From the cell containing the given text, extract its center point as [x, y] coordinate. 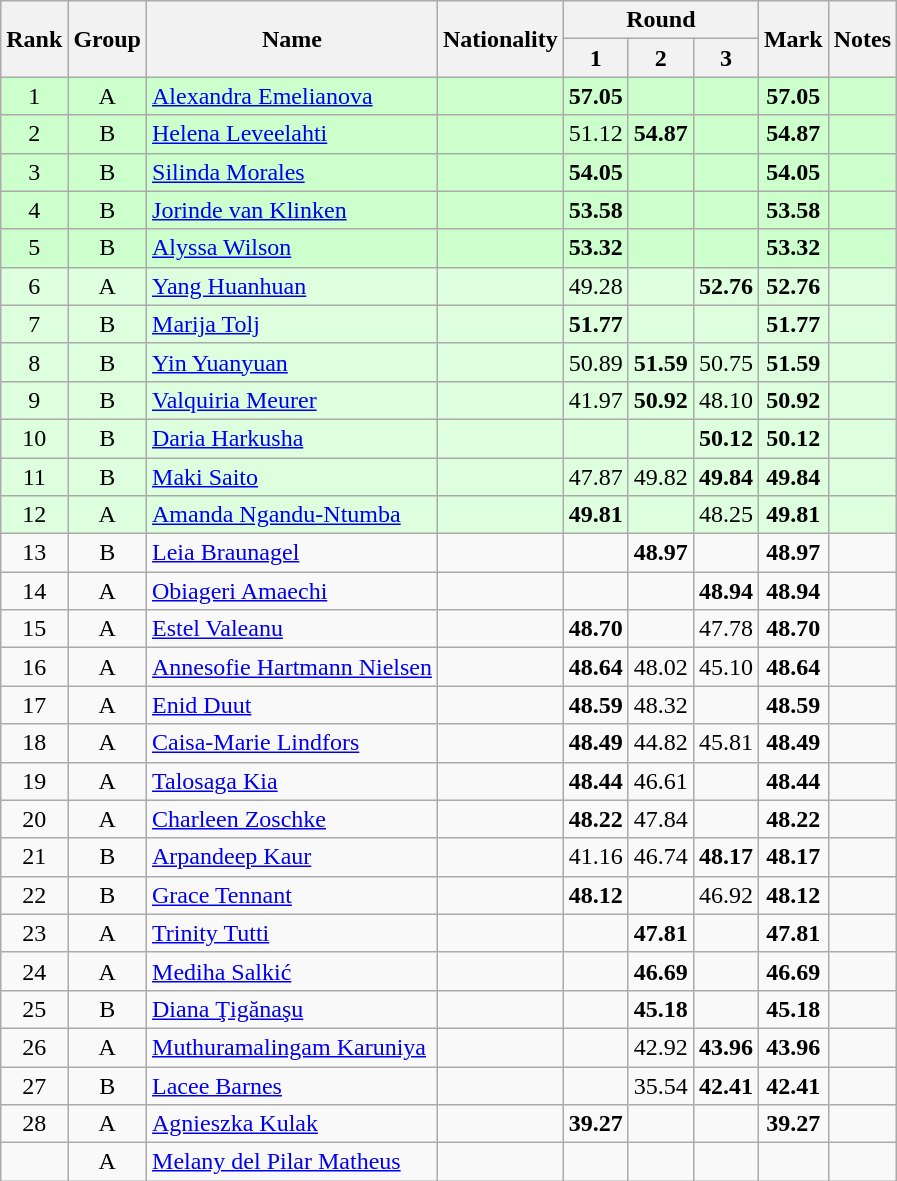
Alyssa Wilson [292, 248]
Estel Valeanu [292, 629]
48.02 [660, 667]
26 [34, 1047]
47.84 [660, 819]
Grace Tennant [292, 895]
Nationality [500, 39]
13 [34, 553]
16 [34, 667]
Trinity Tutti [292, 933]
20 [34, 819]
15 [34, 629]
Amanda Ngandu-Ntumba [292, 515]
11 [34, 477]
Leia Braunagel [292, 553]
Charleen Zoschke [292, 819]
Diana Ţigănaşu [292, 1009]
17 [34, 705]
48.25 [726, 515]
Group [108, 39]
41.97 [596, 400]
Lacee Barnes [292, 1085]
Talosaga Kia [292, 781]
46.74 [660, 857]
Notes [862, 39]
47.78 [726, 629]
50.89 [596, 362]
5 [34, 248]
Marija Tolj [292, 324]
Yin Yuanyuan [292, 362]
Yang Huanhuan [292, 286]
Daria Harkusha [292, 438]
Agnieszka Kulak [292, 1124]
35.54 [660, 1085]
18 [34, 743]
51.12 [596, 134]
42.92 [660, 1047]
25 [34, 1009]
Melany del Pilar Matheus [292, 1162]
Obiageri Amaechi [292, 591]
23 [34, 933]
49.82 [660, 477]
Rank [34, 39]
22 [34, 895]
Mark [793, 39]
Annesofie Hartmann Nielsen [292, 667]
Silinda Morales [292, 172]
46.61 [660, 781]
45.81 [726, 743]
50.75 [726, 362]
49.28 [596, 286]
Valquiria Meurer [292, 400]
46.92 [726, 895]
6 [34, 286]
45.10 [726, 667]
44.82 [660, 743]
Jorinde van Klinken [292, 210]
Arpandeep Kaur [292, 857]
48.10 [726, 400]
4 [34, 210]
9 [34, 400]
Name [292, 39]
14 [34, 591]
Alexandra Emelianova [292, 96]
10 [34, 438]
7 [34, 324]
21 [34, 857]
48.32 [660, 705]
8 [34, 362]
Enid Duut [292, 705]
Helena Leveelahti [292, 134]
19 [34, 781]
24 [34, 971]
Round [660, 20]
47.87 [596, 477]
Muthuramalingam Karuniya [292, 1047]
27 [34, 1085]
Mediha Salkić [292, 971]
12 [34, 515]
41.16 [596, 857]
28 [34, 1124]
Caisa-Marie Lindfors [292, 743]
Maki Saito [292, 477]
